Search for the cell housing the specified text and yield its (x, y) center coordinate. 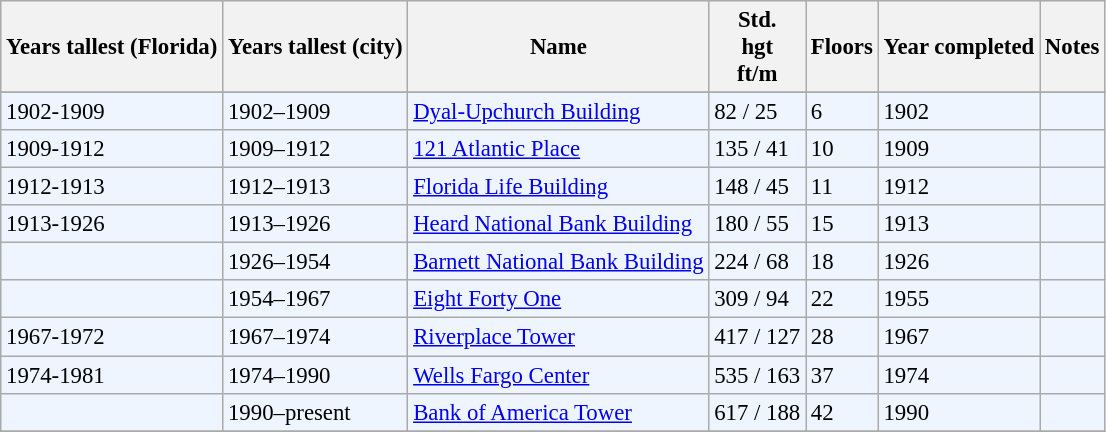
10 (842, 149)
6 (842, 112)
1974 (958, 375)
Dyal-Upchurch Building (558, 112)
11 (842, 187)
535 / 163 (758, 375)
Wells Fargo Center (558, 375)
617 / 188 (758, 412)
1954–1967 (316, 299)
1974–1990 (316, 375)
417 / 127 (758, 337)
121 Atlantic Place (558, 149)
1974-1981 (112, 375)
Notes (1072, 47)
1909 (958, 149)
Std.hgtft/m (758, 47)
Bank of America Tower (558, 412)
Year completed (958, 47)
1909–1912 (316, 149)
1902 (958, 112)
1990–present (316, 412)
1955 (958, 299)
1913-1926 (112, 224)
22 (842, 299)
1926 (958, 262)
Floors (842, 47)
1912 (958, 187)
224 / 68 (758, 262)
1902–1909 (316, 112)
82 / 25 (758, 112)
1967–1974 (316, 337)
42 (842, 412)
Years tallest (Florida) (112, 47)
28 (842, 337)
Florida Life Building (558, 187)
1990 (958, 412)
148 / 45 (758, 187)
1967-1972 (112, 337)
1909-1912 (112, 149)
180 / 55 (758, 224)
18 (842, 262)
1913 (958, 224)
1913–1926 (316, 224)
135 / 41 (758, 149)
1902-1909 (112, 112)
15 (842, 224)
1912-1913 (112, 187)
Name (558, 47)
1926–1954 (316, 262)
1967 (958, 337)
37 (842, 375)
Heard National Bank Building (558, 224)
Barnett National Bank Building (558, 262)
1912–1913 (316, 187)
Years tallest (city) (316, 47)
Riverplace Tower (558, 337)
309 / 94 (758, 299)
Eight Forty One (558, 299)
